Find where the given text appears and provide that cell's center as [x, y] coordinate. 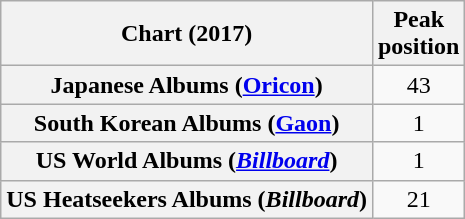
Peakposition [418, 34]
Japanese Albums (Oricon) [187, 85]
US World Albums (Billboard) [187, 161]
Chart (2017) [187, 34]
21 [418, 199]
US Heatseekers Albums (Billboard) [187, 199]
South Korean Albums (Gaon) [187, 123]
43 [418, 85]
